Pinpoint the cell where the given text exists, returning its [X, Y] midpoint coordinate. 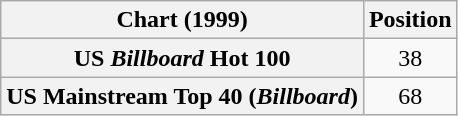
68 [410, 96]
US Billboard Hot 100 [182, 58]
Position [410, 20]
38 [410, 58]
US Mainstream Top 40 (Billboard) [182, 96]
Chart (1999) [182, 20]
